Identify which cell holds the provided text, then report its (X, Y) central coordinate. 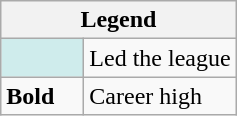
Legend (118, 20)
Led the league (160, 58)
Bold (42, 96)
Career high (160, 96)
